Find where the given text appears and provide that cell's center as (X, Y) coordinate. 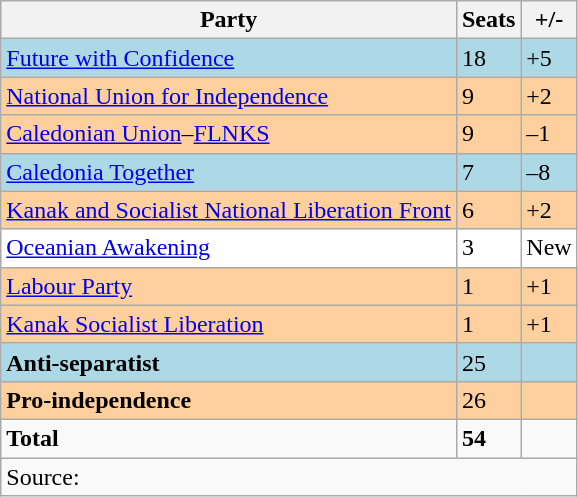
Total (229, 438)
Kanak Socialist Liberation (229, 324)
Caledonian Union–FLNKS (229, 134)
Labour Party (229, 286)
Kanak and Socialist National Liberation Front (229, 210)
54 (488, 438)
Future with Confidence (229, 58)
National Union for Independence (229, 96)
New (549, 248)
–1 (549, 134)
7 (488, 172)
Anti-separatist (229, 362)
Source: (289, 477)
25 (488, 362)
26 (488, 400)
3 (488, 248)
Party (229, 20)
Seats (488, 20)
–8 (549, 172)
Oceanian Awakening (229, 248)
6 (488, 210)
+5 (549, 58)
Caledonia Together (229, 172)
18 (488, 58)
Pro-independence (229, 400)
+/- (549, 20)
